Return the [x, y] coordinate for the center point of the cell that contains the specified text.  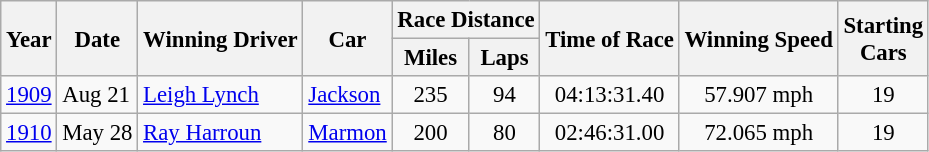
80 [504, 133]
May 28 [98, 133]
Winning Driver [220, 38]
Race Distance [466, 20]
Aug 21 [98, 95]
72.065 mph [758, 133]
Year [29, 38]
1910 [29, 133]
Miles [430, 58]
02:46:31.00 [610, 133]
1909 [29, 95]
StartingCars [883, 38]
94 [504, 95]
200 [430, 133]
Leigh Lynch [220, 95]
Jackson [348, 95]
Car [348, 38]
Ray Harroun [220, 133]
Marmon [348, 133]
Date [98, 38]
Winning Speed [758, 38]
57.907 mph [758, 95]
Time of Race [610, 38]
Laps [504, 58]
235 [430, 95]
04:13:31.40 [610, 95]
